Determine the (x, y) coordinate at the center of the cell enclosing the given text.  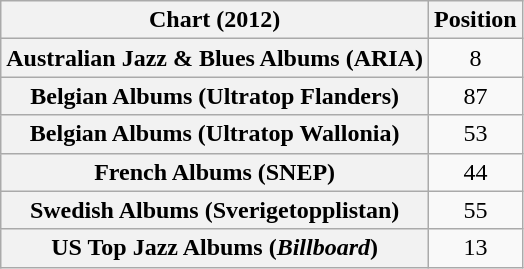
55 (476, 210)
8 (476, 58)
13 (476, 248)
Australian Jazz & Blues Albums (ARIA) (215, 58)
Position (476, 20)
87 (476, 96)
44 (476, 172)
53 (476, 134)
US Top Jazz Albums (Billboard) (215, 248)
Belgian Albums (Ultratop Flanders) (215, 96)
Chart (2012) (215, 20)
Swedish Albums (Sverigetopplistan) (215, 210)
French Albums (SNEP) (215, 172)
Belgian Albums (Ultratop Wallonia) (215, 134)
